From the cell containing the given text, extract its center point as [X, Y] coordinate. 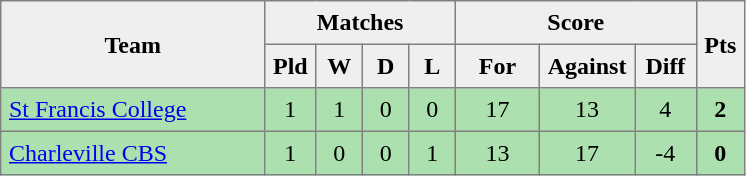
Team [133, 44]
W [339, 66]
4 [666, 110]
Against [586, 66]
Diff [666, 66]
Pts [720, 44]
Pld [290, 66]
St Francis College [133, 110]
Charleville CBS [133, 153]
2 [720, 110]
Matches [360, 23]
-4 [666, 153]
For [497, 66]
Score [576, 23]
D [385, 66]
L [432, 66]
